For the text-containing cell, return its midpoint in [x, y] coordinate format. 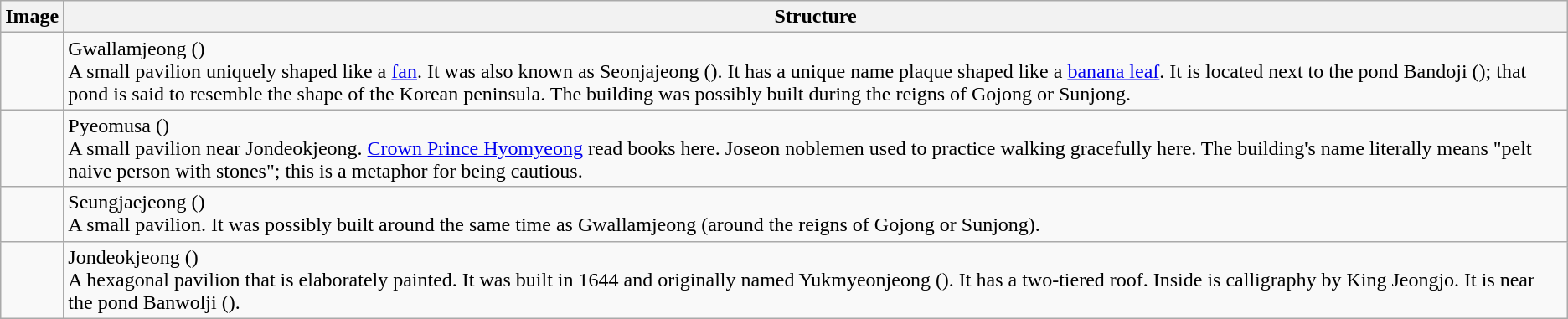
Seungjaejeong ()A small pavilion. It was possibly built around the same time as Gwallamjeong (around the reigns of Gojong or Sunjong). [816, 214]
Image [32, 17]
Structure [816, 17]
